Capture the cell that displays the provided text and extract its [x, y] central coordinate. 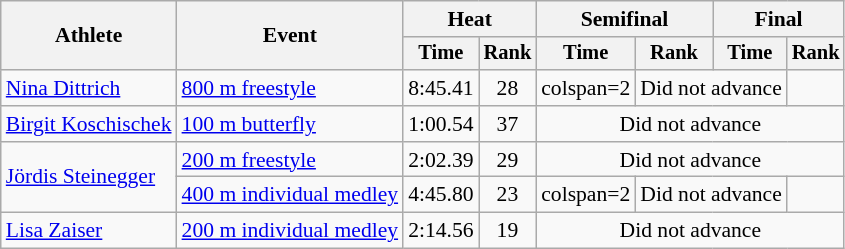
Heat [470, 19]
Final [779, 19]
800 m freestyle [290, 88]
Nina Dittrich [89, 88]
Lisa Zaiser [89, 231]
2:02.39 [440, 160]
Birgit Koschischek [89, 124]
100 m butterfly [290, 124]
28 [508, 88]
200 m freestyle [290, 160]
23 [508, 195]
29 [508, 160]
Athlete [89, 36]
2:14.56 [440, 231]
4:45.80 [440, 195]
Jördis Steinegger [89, 178]
Semifinal [624, 19]
8:45.41 [440, 88]
37 [508, 124]
1:00.54 [440, 124]
Event [290, 36]
19 [508, 231]
200 m individual medley [290, 231]
400 m individual medley [290, 195]
